Identify which cell holds the provided text, then report its (x, y) central coordinate. 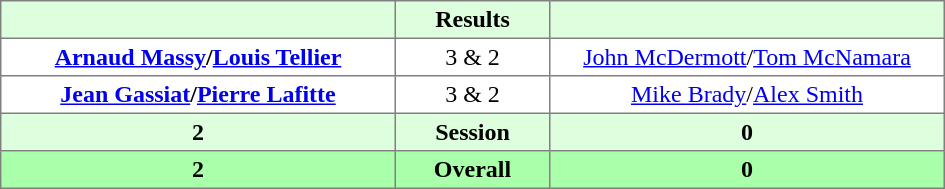
Session (472, 132)
Overall (472, 170)
Mike Brady/Alex Smith (747, 95)
Results (472, 20)
John McDermott/Tom McNamara (747, 57)
Jean Gassiat/Pierre Lafitte (198, 95)
Arnaud Massy/Louis Tellier (198, 57)
